Scan for the cell matching the given text and deliver its (X, Y) coordinate at center. 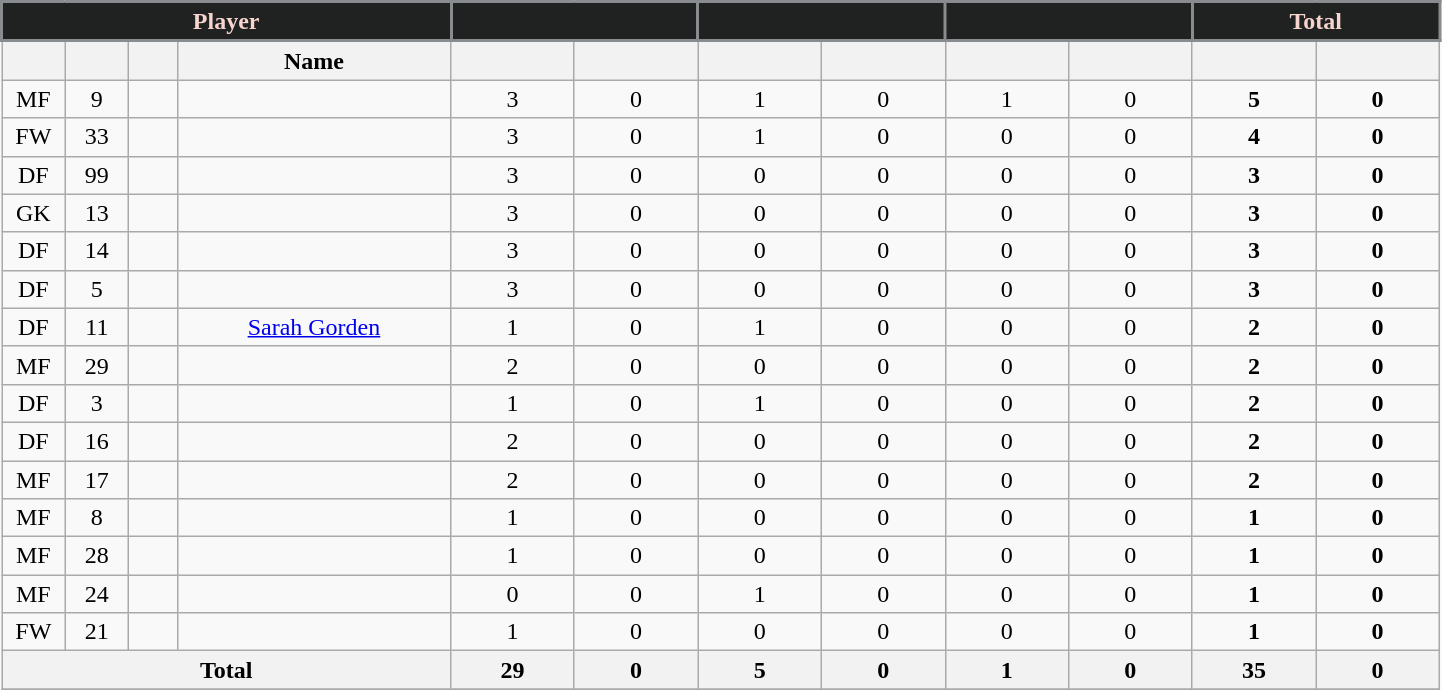
21 (97, 632)
16 (97, 441)
35 (1254, 670)
Sarah Gorden (314, 327)
14 (97, 251)
24 (97, 594)
4 (1254, 137)
17 (97, 479)
Name (314, 60)
33 (97, 137)
28 (97, 556)
13 (97, 213)
8 (97, 518)
9 (97, 99)
99 (97, 175)
11 (97, 327)
Player (226, 22)
GK (34, 213)
